From the cell containing the given text, extract its center point as (X, Y) coordinate. 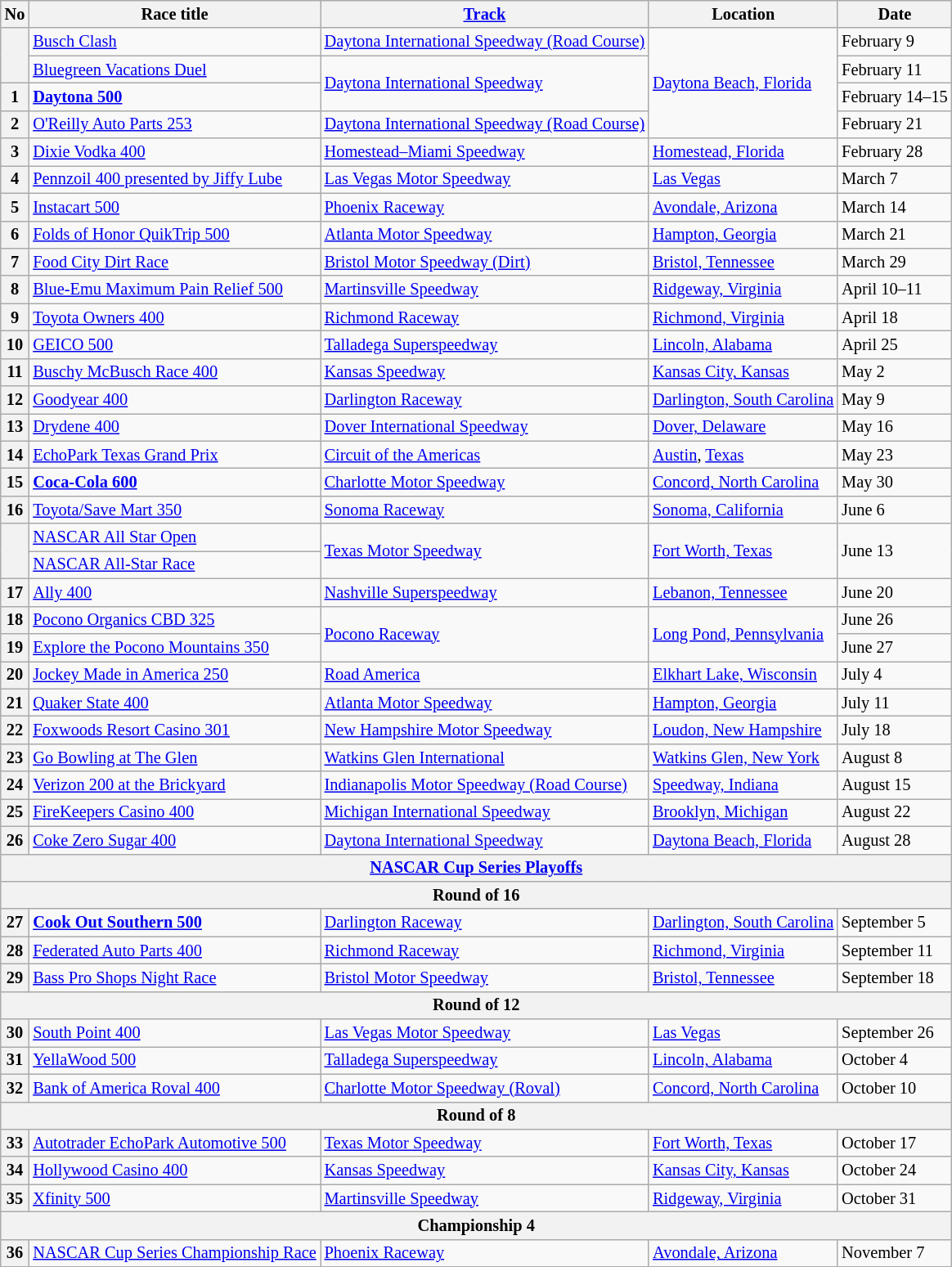
June 13 (895, 551)
May 16 (895, 427)
34 (15, 1170)
O'Reilly Auto Parts 253 (174, 124)
Bluegreen Vacations Duel (174, 70)
Sonoma Raceway (485, 510)
Charlotte Motor Speedway (485, 482)
October 10 (895, 1088)
June 26 (895, 620)
August 28 (895, 840)
No (15, 14)
11 (15, 372)
October 24 (895, 1170)
9 (15, 317)
Autotrader EchoPark Automotive 500 (174, 1143)
Track (485, 14)
Road America (485, 675)
12 (15, 400)
May 2 (895, 372)
Dover International Speedway (485, 427)
Federated Auto Parts 400 (174, 950)
Sonoma, California (743, 510)
NASCAR Cup Series Playoffs (476, 868)
13 (15, 427)
October 31 (895, 1198)
April 25 (895, 344)
31 (15, 1060)
GEICO 500 (174, 344)
February 14–15 (895, 97)
Austin, Texas (743, 455)
27 (15, 923)
Jockey Made in America 250 (174, 675)
July 11 (895, 703)
Homestead–Miami Speedway (485, 152)
Hollywood Casino 400 (174, 1170)
February 28 (895, 152)
February 11 (895, 70)
Championship 4 (476, 1225)
35 (15, 1198)
Go Bowling at The Glen (174, 757)
October 4 (895, 1060)
November 7 (895, 1253)
16 (15, 510)
18 (15, 620)
Coke Zero Sugar 400 (174, 840)
August 8 (895, 757)
EchoPark Texas Grand Prix (174, 455)
24 (15, 785)
Long Pond, Pennsylvania (743, 633)
Busch Clash (174, 42)
3 (15, 152)
New Hampshire Motor Speedway (485, 730)
Drydene 400 (174, 427)
Folds of Honor QuikTrip 500 (174, 235)
Xfinity 500 (174, 1198)
32 (15, 1088)
2 (15, 124)
March 21 (895, 235)
FireKeepers Casino 400 (174, 812)
30 (15, 1033)
1 (15, 97)
June 20 (895, 592)
Bristol Motor Speedway (485, 977)
NASCAR All Star Open (174, 537)
Goodyear 400 (174, 400)
28 (15, 950)
22 (15, 730)
29 (15, 977)
Pocono Organics CBD 325 (174, 620)
May 30 (895, 482)
Race title (174, 14)
May 23 (895, 455)
Instacart 500 (174, 207)
June 27 (895, 647)
Cook Out Southern 500 (174, 923)
36 (15, 1253)
26 (15, 840)
15 (15, 482)
25 (15, 812)
Bank of America Roval 400 (174, 1088)
Date (895, 14)
6 (15, 235)
17 (15, 592)
Toyota Owners 400 (174, 317)
July 18 (895, 730)
Blue-Emu Maximum Pain Relief 500 (174, 290)
7 (15, 262)
Location (743, 14)
Elkhart Lake, Wisconsin (743, 675)
May 9 (895, 400)
Coca-Cola 600 (174, 482)
Homestead, Florida (743, 152)
Buschy McBusch Race 400 (174, 372)
Quaker State 400 (174, 703)
February 9 (895, 42)
September 5 (895, 923)
Lebanon, Tennessee (743, 592)
Bass Pro Shops Night Race (174, 977)
Round of 16 (476, 895)
March 29 (895, 262)
Round of 8 (476, 1116)
NASCAR Cup Series Championship Race (174, 1253)
5 (15, 207)
Indianapolis Motor Speedway (Road Course) (485, 785)
September 26 (895, 1033)
July 4 (895, 675)
Dover, Delaware (743, 427)
April 10–11 (895, 290)
14 (15, 455)
April 18 (895, 317)
Dixie Vodka 400 (174, 152)
June 6 (895, 510)
Food City Dirt Race (174, 262)
Watkins Glen, New York (743, 757)
21 (15, 703)
YellaWood 500 (174, 1060)
March 7 (895, 179)
4 (15, 179)
September 11 (895, 950)
Ally 400 (174, 592)
Explore the Pocono Mountains 350 (174, 647)
February 21 (895, 124)
33 (15, 1143)
23 (15, 757)
20 (15, 675)
Bristol Motor Speedway (Dirt) (485, 262)
Watkins Glen International (485, 757)
Daytona 500 (174, 97)
Toyota/Save Mart 350 (174, 510)
Nashville Superspeedway (485, 592)
Pennzoil 400 presented by Jiffy Lube (174, 179)
Michigan International Speedway (485, 812)
October 17 (895, 1143)
Verizon 200 at the Brickyard (174, 785)
NASCAR All-Star Race (174, 564)
Brooklyn, Michigan (743, 812)
Round of 12 (476, 1005)
August 22 (895, 812)
March 14 (895, 207)
Charlotte Motor Speedway (Roval) (485, 1088)
19 (15, 647)
South Point 400 (174, 1033)
Pocono Raceway (485, 633)
Speedway, Indiana (743, 785)
Loudon, New Hampshire (743, 730)
Foxwoods Resort Casino 301 (174, 730)
10 (15, 344)
September 18 (895, 977)
August 15 (895, 785)
8 (15, 290)
Circuit of the Americas (485, 455)
